Pinpoint the cell where the given text exists, returning its [x, y] midpoint coordinate. 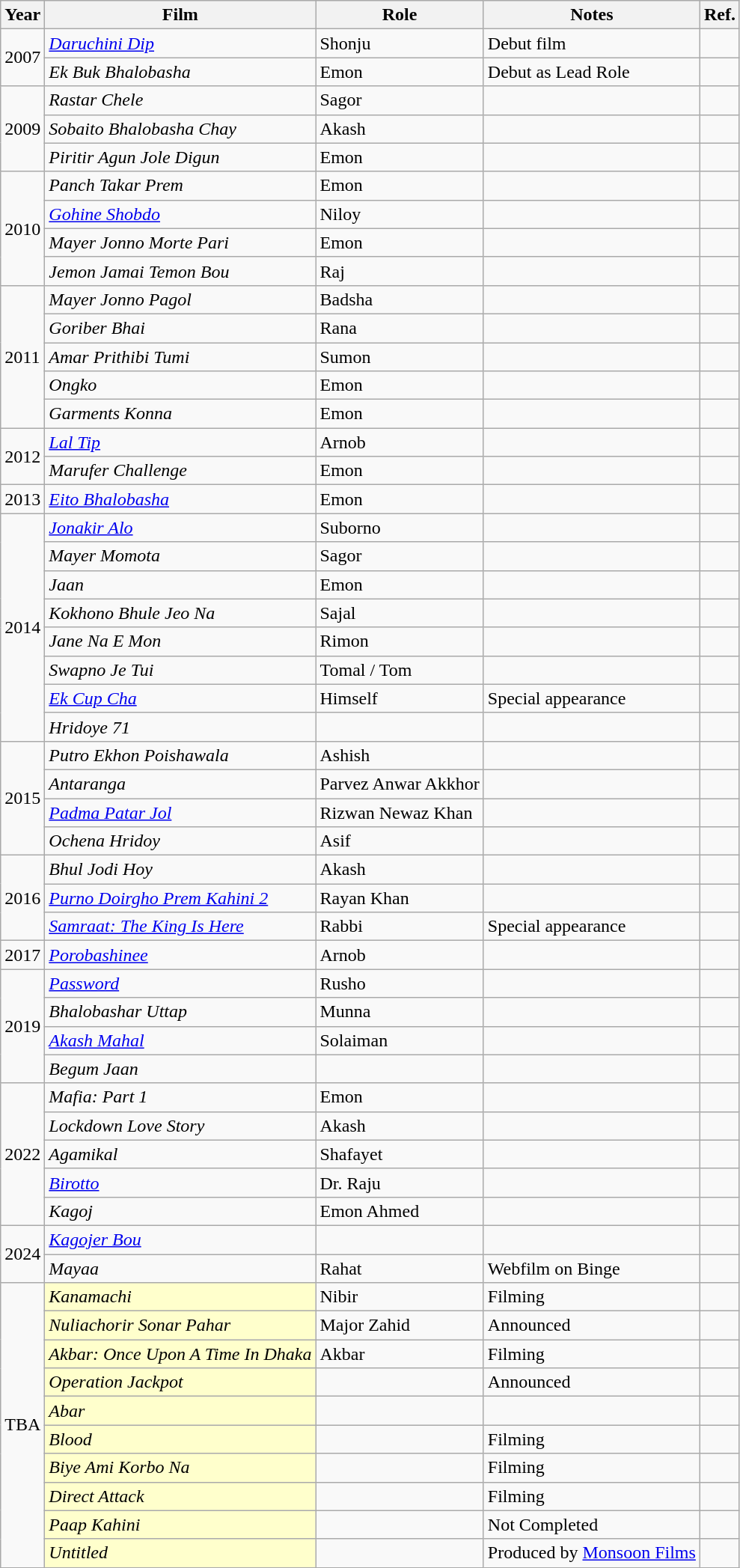
Nibir [400, 1297]
Lockdown Love Story [180, 1126]
Operation Jackpot [180, 1382]
Kagoj [180, 1211]
Ek Cup Cha [180, 698]
Kanamachi [180, 1297]
2015 [22, 798]
Shafayet [400, 1154]
Untitled [180, 1553]
Ek Buk Bhalobasha [180, 72]
Hridoye 71 [180, 727]
Kagojer Bou [180, 1239]
Daruchini Dip [180, 43]
Rahat [400, 1269]
Gohine Shobdo [180, 214]
2017 [22, 955]
Bhalobashar Uttap [180, 1012]
Blood [180, 1439]
2012 [22, 457]
Agamikal [180, 1154]
Direct Attack [180, 1496]
2010 [22, 228]
Niloy [400, 214]
Notes [591, 15]
Begum Jaan [180, 1069]
Eito Bhalobasha [180, 499]
Jane Na E Mon [180, 641]
Rabbi [400, 927]
2019 [22, 1026]
Samraat: The King Is Here [180, 927]
2011 [22, 356]
Himself [400, 698]
Bhul Jodi Hoy [180, 870]
2014 [22, 627]
Mayaa [180, 1269]
Ochena Hridoy [180, 841]
Akbar: Once Upon A Time In Dhaka [180, 1354]
Antaranga [180, 784]
Year [22, 15]
Kokhono Bhule Jeo Na [180, 613]
Nuliachorir Sonar Pahar [180, 1326]
Sumon [400, 357]
2022 [22, 1154]
Produced by Monsoon Films [591, 1553]
2016 [22, 898]
Emon Ahmed [400, 1211]
Akbar [400, 1354]
Rana [400, 328]
Rimon [400, 641]
Goriber Bhai [180, 328]
Debut film [591, 43]
Ongko [180, 385]
Jonakir Alo [180, 528]
Sajal [400, 613]
Biye Ami Korbo Na [180, 1468]
Role [400, 15]
Marufer Challenge [180, 471]
2009 [22, 129]
Panch Takar Prem [180, 186]
Parvez Anwar Akkhor [400, 784]
Amar Prithibi Tumi [180, 357]
Rusho [400, 983]
Putro Ekhon Poishawala [180, 755]
Purno Doirgho Prem Kahini 2 [180, 898]
Asif [400, 841]
Paap Kahini [180, 1525]
Rizwan Newaz Khan [400, 812]
Porobashinee [180, 955]
Dr. Raju [400, 1183]
Debut as Lead Role [591, 72]
Piritir Agun Jole Digun [180, 157]
Raj [400, 271]
Shonju [400, 43]
Padma Patar Jol [180, 812]
Webfilm on Binge [591, 1269]
Swapno Je Tui [180, 670]
Film [180, 15]
Rastar Chele [180, 100]
Mayer Jonno Pagol [180, 299]
Tomal / Tom [400, 670]
Jemon Jamai Temon Bou [180, 271]
Password [180, 983]
Mafia: Part 1 [180, 1097]
Mayer Jonno Morte Pari [180, 242]
Birotto [180, 1183]
Jaan [180, 585]
Mayer Momota [180, 556]
Lal Tip [180, 442]
2007 [22, 58]
2024 [22, 1254]
Ashish [400, 755]
Suborno [400, 528]
Solaiman [400, 1040]
Badsha [400, 299]
Abar [180, 1411]
Rayan Khan [400, 898]
Akash Mahal [180, 1040]
TBA [22, 1425]
Not Completed [591, 1525]
Major Zahid [400, 1326]
Munna [400, 1012]
Ref. [720, 15]
2013 [22, 499]
Sobaito Bhalobasha Chay [180, 129]
Garments Konna [180, 414]
